Output the [X, Y] coordinate of the center of the cell containing the given text.  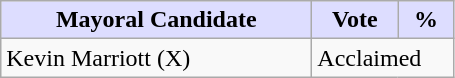
Kevin Marriott (X) [156, 58]
Vote [355, 20]
% [426, 20]
Acclaimed [383, 58]
Mayoral Candidate [156, 20]
